Output the [x, y] coordinate of the center of the cell containing the given text.  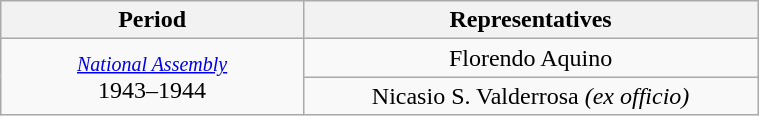
Nicasio S. Valderrosa (ex officio) [530, 96]
National Assembly1943–1944 [152, 77]
Period [152, 20]
Florendo Aquino [530, 58]
Representatives [530, 20]
